Locate the cell with the specified text and output its (X, Y) center coordinate. 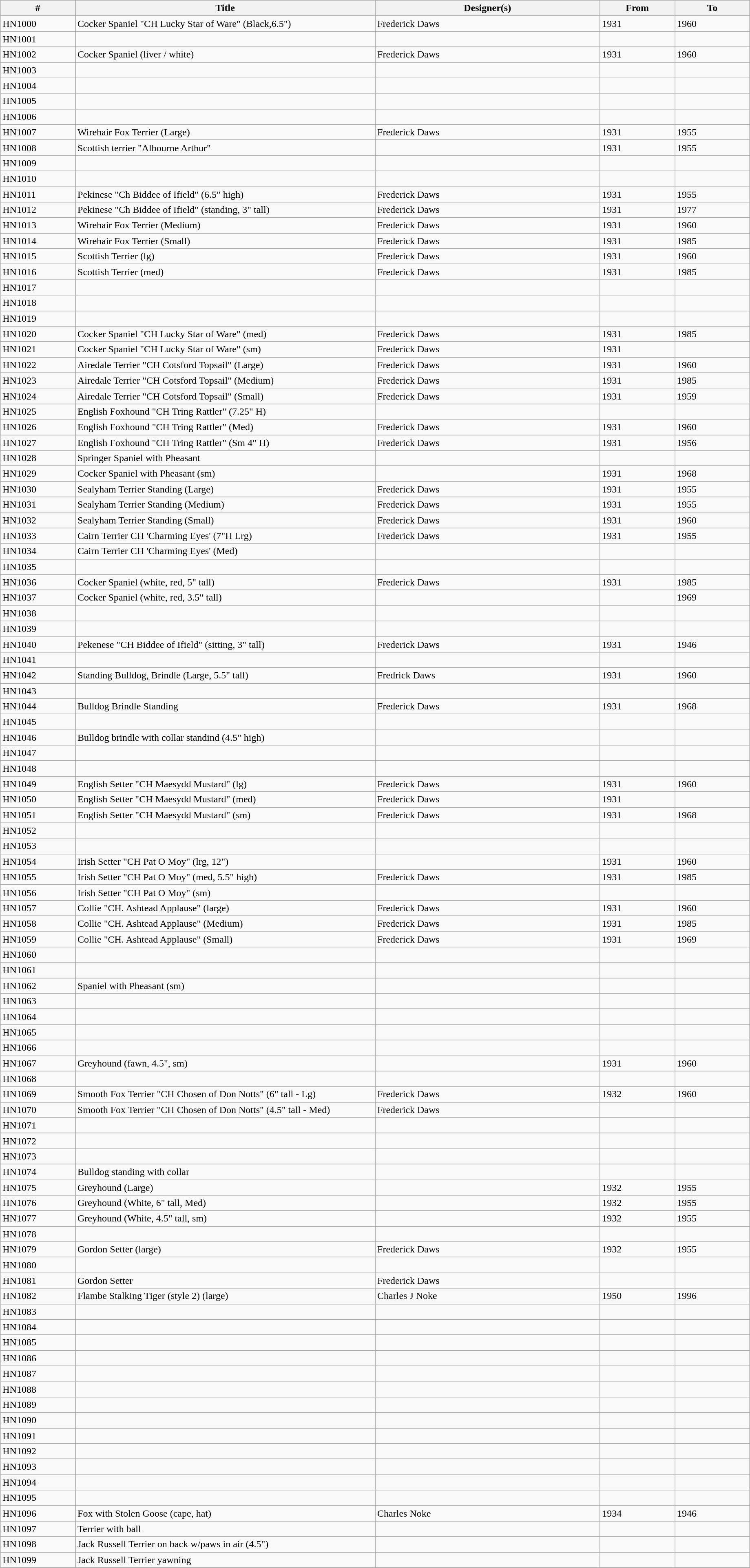
HN1024 (38, 396)
HN1098 (38, 1544)
HN1041 (38, 660)
Flambe Stalking Tiger (style 2) (large) (225, 1296)
HN1020 (38, 334)
From (637, 8)
HN1086 (38, 1358)
To (712, 8)
HN1044 (38, 707)
HN1042 (38, 675)
HN1014 (38, 241)
Irish Setter "CH Pat O Moy" (med, 5.5" high) (225, 877)
Cocker Spaniel (white, red, 3.5" tall) (225, 598)
HN1071 (38, 1125)
HN1078 (38, 1234)
# (38, 8)
Gordon Setter (large) (225, 1250)
Charles J Noke (488, 1296)
Collie "CH. Ashtead Applause" (Medium) (225, 923)
Spaniel with Pheasant (sm) (225, 986)
HN1087 (38, 1374)
HN1025 (38, 411)
HN1076 (38, 1203)
HN1081 (38, 1281)
HN1015 (38, 256)
HN1075 (38, 1188)
HN1063 (38, 1001)
HN1010 (38, 179)
HN1052 (38, 830)
HN1013 (38, 225)
English Setter "CH Maesydd Mustard" (med) (225, 799)
HN1062 (38, 986)
Cocker Spaniel "CH Lucky Star of Ware" (sm) (225, 349)
Wirehair Fox Terrier (Small) (225, 241)
HN1084 (38, 1327)
Fox with Stolen Goose (cape, hat) (225, 1513)
HN1048 (38, 769)
Cairn Terrier CH 'Charming Eyes' (7"H Lrg) (225, 536)
HN1018 (38, 303)
HN1007 (38, 132)
HN1094 (38, 1482)
HN1011 (38, 194)
Designer(s) (488, 8)
English Setter "CH Maesydd Mustard" (sm) (225, 815)
HN1047 (38, 753)
Pekenese "CH Biddee of Ifield" (sitting, 3" tall) (225, 644)
HN1064 (38, 1017)
HN1006 (38, 117)
HN1043 (38, 691)
HN1091 (38, 1435)
HN1051 (38, 815)
HN1088 (38, 1389)
HN1096 (38, 1513)
1959 (712, 396)
Cocker Spaniel "CH Lucky Star of Ware" (Black,6.5") (225, 24)
Cocker Spaniel with Pheasant (sm) (225, 474)
HN1060 (38, 955)
HN1040 (38, 644)
HN1009 (38, 163)
Sealyham Terrier Standing (Medium) (225, 505)
HN1030 (38, 489)
Airedale Terrier "CH Cotsford Topsail" (Medium) (225, 380)
HN1067 (38, 1063)
Cocker Spaniel (white, red, 5" tall) (225, 582)
HN1008 (38, 148)
Smooth Fox Terrier "CH Chosen of Don Notts" (4.5" tall - Med) (225, 1110)
Greyhound (White, 6" tall, Med) (225, 1203)
HN1050 (38, 799)
HN1097 (38, 1529)
HN1037 (38, 598)
1977 (712, 210)
HN1057 (38, 908)
HN1054 (38, 861)
HN1089 (38, 1405)
HN1021 (38, 349)
HN1090 (38, 1420)
Airedale Terrier "CH Cotsford Topsail" (Large) (225, 365)
HN1036 (38, 582)
Jack Russell Terrier on back w/paws in air (4.5") (225, 1544)
HN1016 (38, 272)
Collie "CH. Ashtead Applause" (large) (225, 908)
HN1003 (38, 70)
HN1080 (38, 1265)
Terrier with ball (225, 1529)
HN1001 (38, 39)
HN1061 (38, 970)
Bulldog brindle with collar standind (4.5" high) (225, 738)
HN1083 (38, 1312)
Pekinese "Ch Biddee of Ifield" (standing, 3" tall) (225, 210)
Gordon Setter (225, 1281)
Cocker Spaniel (liver / white) (225, 55)
Pekinese "Ch Biddee of Ifield" (6.5" high) (225, 194)
HN1028 (38, 458)
HN1092 (38, 1451)
HN1033 (38, 536)
HN1077 (38, 1219)
HN1019 (38, 318)
HN1004 (38, 86)
HN1055 (38, 877)
HN1035 (38, 567)
Airedale Terrier "CH Cotsford Topsail" (Small) (225, 396)
Greyhound (Large) (225, 1188)
Fredrick Daws (488, 675)
Cairn Terrier CH 'Charming Eyes' (Med) (225, 551)
Wirehair Fox Terrier (Large) (225, 132)
Sealyham Terrier Standing (Small) (225, 520)
HN1000 (38, 24)
English Foxhound "CH Tring Rattler" (Med) (225, 427)
Bulldog Brindle Standing (225, 707)
Scottish Terrier (med) (225, 272)
HN1038 (38, 613)
Greyhound (White, 4.5" tall, sm) (225, 1219)
HN1032 (38, 520)
HN1053 (38, 846)
Smooth Fox Terrier "CH Chosen of Don Notts" (6" tall - Lg) (225, 1094)
Scottish terrier "Albourne Arthur" (225, 148)
HN1017 (38, 287)
HN1073 (38, 1156)
HN1002 (38, 55)
HN1031 (38, 505)
HN1027 (38, 442)
English Foxhound "CH Tring Rattler" (Sm 4" H) (225, 442)
HN1022 (38, 365)
HN1066 (38, 1048)
HN1068 (38, 1079)
HN1070 (38, 1110)
HN1082 (38, 1296)
HN1099 (38, 1560)
Greyhound (fawn, 4.5", sm) (225, 1063)
Irish Setter "CH Pat O Moy" (sm) (225, 892)
HN1093 (38, 1467)
HN1056 (38, 892)
Wirehair Fox Terrier (Medium) (225, 225)
English Foxhound "CH Tring Rattler" (7.25" H) (225, 411)
1996 (712, 1296)
Standing Bulldog, Brindle (Large, 5.5" tall) (225, 675)
English Setter "CH Maesydd Mustard" (lg) (225, 784)
1934 (637, 1513)
HN1012 (38, 210)
HN1049 (38, 784)
HN1072 (38, 1141)
Springer Spaniel with Pheasant (225, 458)
Title (225, 8)
HN1046 (38, 738)
Collie "CH. Ashtead Applause" (Small) (225, 939)
HN1005 (38, 101)
HN1039 (38, 629)
HN1023 (38, 380)
HN1069 (38, 1094)
HN1095 (38, 1498)
HN1074 (38, 1172)
Bulldog standing with collar (225, 1172)
HN1065 (38, 1032)
Irish Setter "CH Pat O Moy" (lrg, 12") (225, 861)
Charles Noke (488, 1513)
1956 (712, 442)
Jack Russell Terrier yawning (225, 1560)
HN1026 (38, 427)
Scottish Terrier (lg) (225, 256)
HN1059 (38, 939)
HN1085 (38, 1343)
HN1079 (38, 1250)
HN1058 (38, 923)
Sealyham Terrier Standing (Large) (225, 489)
1950 (637, 1296)
HN1045 (38, 722)
HN1034 (38, 551)
HN1029 (38, 474)
Cocker Spaniel "CH Lucky Star of Ware" (med) (225, 334)
